Output the (X, Y) coordinate of the center of the cell containing the given text.  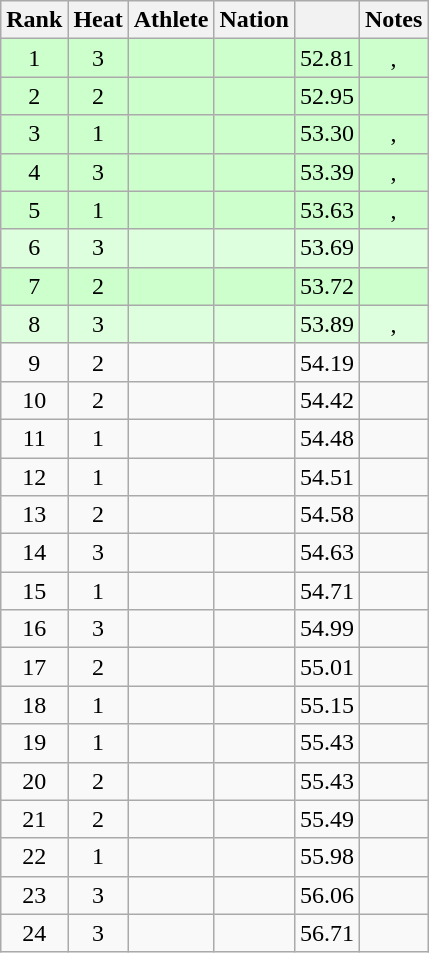
Rank (34, 20)
8 (34, 324)
19 (34, 743)
52.95 (326, 96)
17 (34, 667)
20 (34, 781)
53.63 (326, 210)
55.15 (326, 705)
4 (34, 172)
16 (34, 629)
53.69 (326, 248)
15 (34, 591)
18 (34, 705)
Heat (98, 20)
Athlete (171, 20)
Notes (393, 20)
5 (34, 210)
23 (34, 895)
54.42 (326, 400)
54.51 (326, 477)
56.71 (326, 933)
54.19 (326, 362)
10 (34, 400)
52.81 (326, 58)
13 (34, 515)
Nation (254, 20)
53.72 (326, 286)
6 (34, 248)
9 (34, 362)
54.63 (326, 553)
56.06 (326, 895)
21 (34, 819)
55.49 (326, 819)
53.30 (326, 134)
54.99 (326, 629)
54.71 (326, 591)
55.98 (326, 857)
53.39 (326, 172)
11 (34, 438)
14 (34, 553)
7 (34, 286)
24 (34, 933)
54.58 (326, 515)
53.89 (326, 324)
55.01 (326, 667)
22 (34, 857)
54.48 (326, 438)
12 (34, 477)
